Return the [x, y] coordinate for the center point of the cell that contains the specified text.  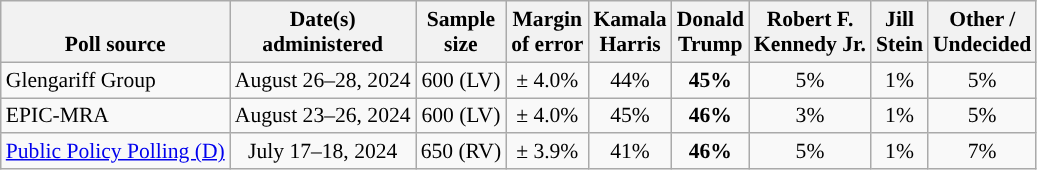
44% [630, 80]
± 3.9% [547, 152]
KamalaHarris [630, 32]
August 23–26, 2024 [323, 116]
Samplesize [462, 32]
650 (RV) [462, 152]
JillStein [900, 32]
EPIC-MRA [116, 116]
41% [630, 152]
August 26–28, 2024 [323, 80]
Glengariff Group [116, 80]
Marginof error [547, 32]
Other /Undecided [982, 32]
Robert F.Kennedy Jr. [810, 32]
Poll source [116, 32]
DonaldTrump [710, 32]
7% [982, 152]
Date(s)administered [323, 32]
3% [810, 116]
July 17–18, 2024 [323, 152]
Public Policy Polling (D) [116, 152]
